Determine the [x, y] coordinate at the center of the cell enclosing the given text.  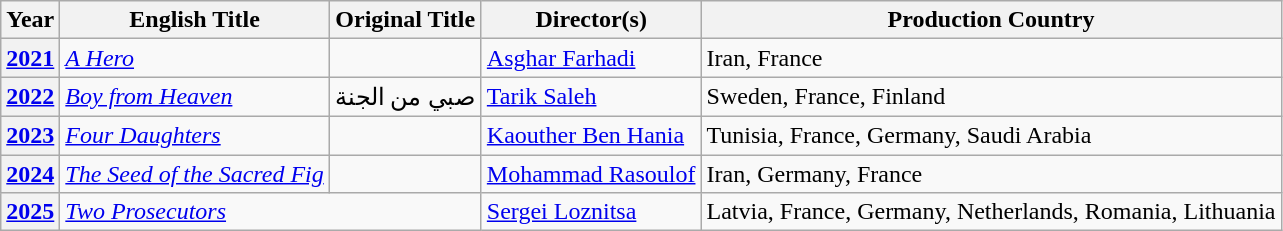
Mohammad Rasoulof [591, 173]
Production Country [991, 20]
Kaouther Ben Hania [591, 135]
Iran, France [991, 58]
The Seed of the Sacred Fig [194, 173]
2024 [30, 173]
2021 [30, 58]
Original Title [405, 20]
Year [30, 20]
2022 [30, 97]
Sergei Loznitsa [591, 212]
Sweden, France, Finland [991, 97]
A Hero [194, 58]
English Title [194, 20]
Asghar Farhadi [591, 58]
Boy from Heaven [194, 97]
Iran, Germany, France [991, 173]
2023 [30, 135]
Latvia, France, Germany, Netherlands, Romania, Lithuania [991, 212]
Tarik Saleh [591, 97]
Two Prosecutors [271, 212]
Four Daughters [194, 135]
Director(s) [591, 20]
صبي من الجنة [405, 97]
Tunisia, France, Germany, Saudi Arabia [991, 135]
2025 [30, 212]
